Return [x, y] of the center of cell containing provided text 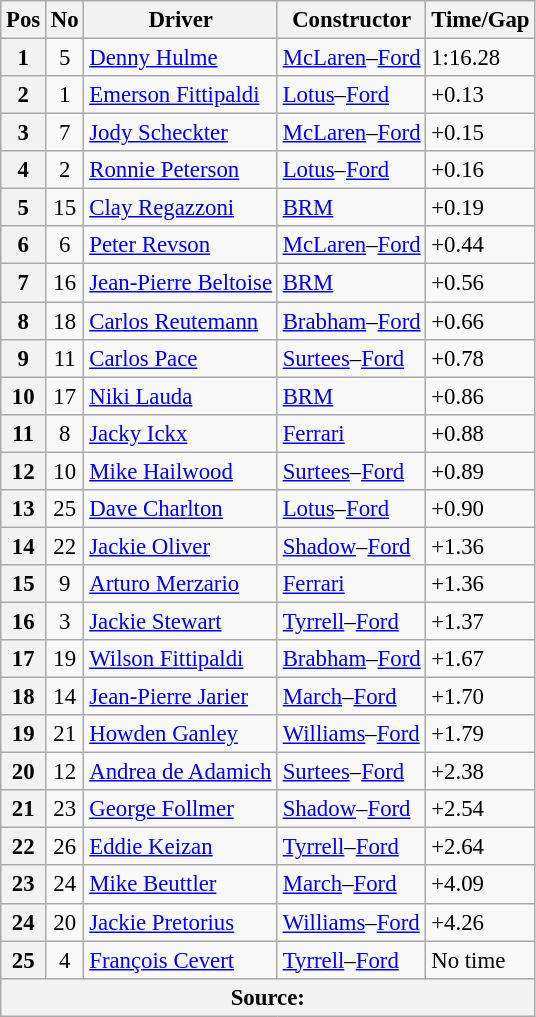
Driver [180, 20]
Mike Beuttler [180, 885]
+1.67 [480, 659]
+2.64 [480, 847]
George Follmer [180, 809]
Emerson Fittipaldi [180, 95]
+0.86 [480, 396]
+0.16 [480, 170]
26 [65, 847]
Carlos Pace [180, 358]
+4.09 [480, 885]
+0.15 [480, 133]
Arturo Merzario [180, 584]
+0.78 [480, 358]
Howden Ganley [180, 734]
No [65, 20]
+0.13 [480, 95]
Jody Scheckter [180, 133]
Peter Revson [180, 245]
Carlos Reutemann [180, 321]
François Cevert [180, 960]
+1.79 [480, 734]
Jacky Ickx [180, 433]
Time/Gap [480, 20]
13 [24, 509]
+1.70 [480, 697]
Mike Hailwood [180, 471]
+0.88 [480, 433]
Source: [268, 997]
Jean-Pierre Beltoise [180, 283]
+0.44 [480, 245]
Pos [24, 20]
No time [480, 960]
Andrea de Adamich [180, 772]
+1.37 [480, 621]
Niki Lauda [180, 396]
Jackie Stewart [180, 621]
+0.66 [480, 321]
Eddie Keizan [180, 847]
Jackie Oliver [180, 546]
1:16.28 [480, 58]
+0.90 [480, 509]
+2.38 [480, 772]
Clay Regazzoni [180, 208]
Dave Charlton [180, 509]
Denny Hulme [180, 58]
+2.54 [480, 809]
+0.19 [480, 208]
Jean-Pierre Jarier [180, 697]
Constructor [352, 20]
+0.56 [480, 283]
Wilson Fittipaldi [180, 659]
Jackie Pretorius [180, 922]
Ronnie Peterson [180, 170]
+0.89 [480, 471]
+4.26 [480, 922]
